Locate the cell with the specified text and output its (x, y) center coordinate. 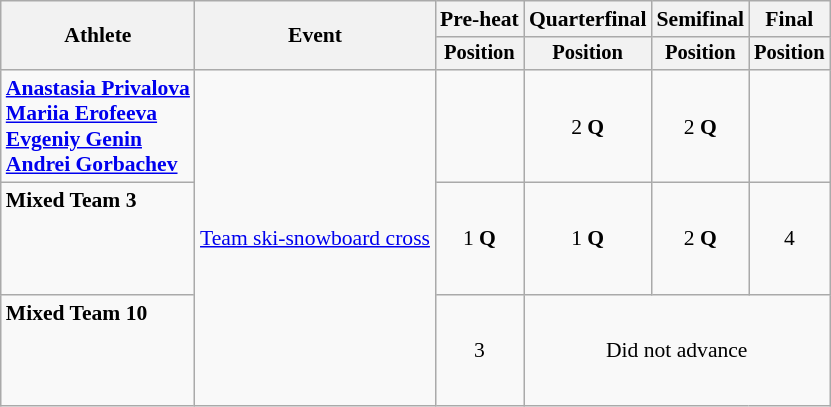
Did not advance (677, 351)
Final (789, 19)
Mixed Team 10 (98, 351)
Semifinal (700, 19)
Pre-heat (480, 19)
Team ski-snowboard cross (315, 238)
Athlete (98, 36)
Quarterfinal (588, 19)
Event (315, 36)
Mixed Team 3 (98, 239)
Anastasia PrivalovaMariia ErofeevaEvgeniy GeninAndrei Gorbachev (98, 126)
4 (789, 239)
3 (480, 351)
